Return the [x, y] coordinate for the center point of the cell that contains the specified text.  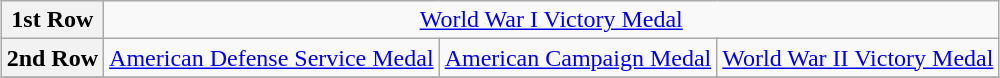
World War II Victory Medal [858, 58]
1st Row [52, 20]
American Defense Service Medal [272, 58]
American Campaign Medal [578, 58]
World War I Victory Medal [552, 20]
2nd Row [52, 58]
